Return the [x, y] coordinate for the center point of the cell that contains the specified text.  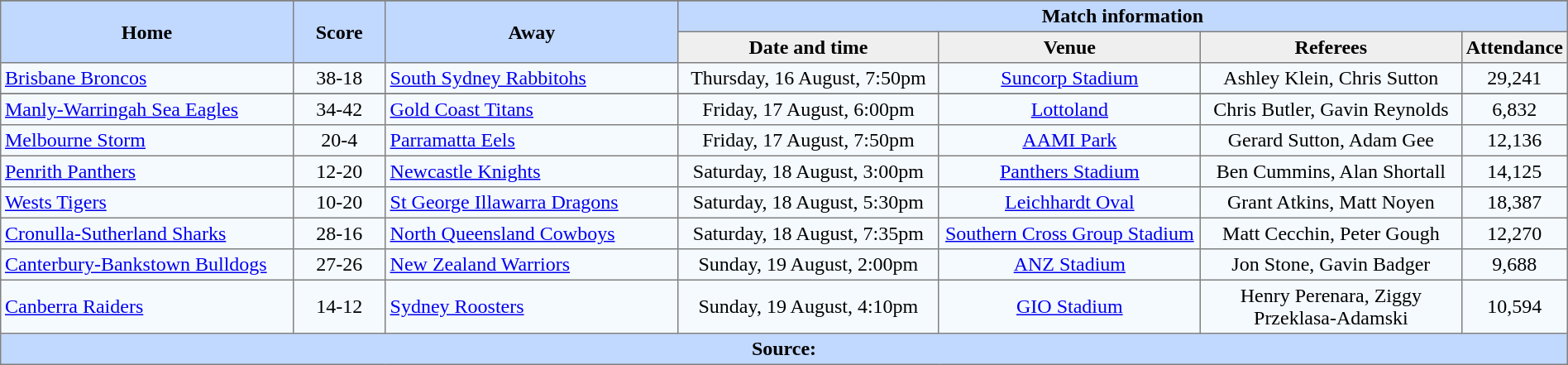
18,387 [1514, 203]
Sunday, 19 August, 4:10pm [808, 306]
12-20 [339, 171]
Jon Stone, Gavin Badger [1331, 265]
North Queensland Cowboys [531, 233]
Venue [1069, 47]
28-16 [339, 233]
South Sydney Rabbitohs [531, 79]
Gerard Sutton, Adam Gee [1331, 141]
Wests Tigers [147, 203]
Referees [1331, 47]
Lottoland [1069, 109]
Thursday, 16 August, 7:50pm [808, 79]
Date and time [808, 47]
Friday, 17 August, 6:00pm [808, 109]
10,594 [1514, 306]
9,688 [1514, 265]
Match information [1122, 17]
Matt Cecchin, Peter Gough [1331, 233]
38-18 [339, 79]
20-4 [339, 141]
29,241 [1514, 79]
Brisbane Broncos [147, 79]
Saturday, 18 August, 3:00pm [808, 171]
Gold Coast Titans [531, 109]
Southern Cross Group Stadium [1069, 233]
Newcastle Knights [531, 171]
Canterbury-Bankstown Bulldogs [147, 265]
10-20 [339, 203]
GIO Stadium [1069, 306]
Manly-Warringah Sea Eagles [147, 109]
12,136 [1514, 141]
Friday, 17 August, 7:50pm [808, 141]
Sunday, 19 August, 2:00pm [808, 265]
14-12 [339, 306]
Sydney Roosters [531, 306]
Ben Cummins, Alan Shortall [1331, 171]
14,125 [1514, 171]
Score [339, 31]
27-26 [339, 265]
Away [531, 31]
St George Illawarra Dragons [531, 203]
Parramatta Eels [531, 141]
New Zealand Warriors [531, 265]
AAMI Park [1069, 141]
Source: [784, 349]
Panthers Stadium [1069, 171]
Canberra Raiders [147, 306]
Chris Butler, Gavin Reynolds [1331, 109]
34-42 [339, 109]
Ashley Klein, Chris Sutton [1331, 79]
Attendance [1514, 47]
Melbourne Storm [147, 141]
12,270 [1514, 233]
Suncorp Stadium [1069, 79]
Leichhardt Oval [1069, 203]
Grant Atkins, Matt Noyen [1331, 203]
Saturday, 18 August, 7:35pm [808, 233]
Saturday, 18 August, 5:30pm [808, 203]
Cronulla-Sutherland Sharks [147, 233]
Home [147, 31]
ANZ Stadium [1069, 265]
Henry Perenara, Ziggy Przeklasa-Adamski [1331, 306]
6,832 [1514, 109]
Penrith Panthers [147, 171]
